Return the [x, y] coordinate for the center point of the cell that contains the specified text.  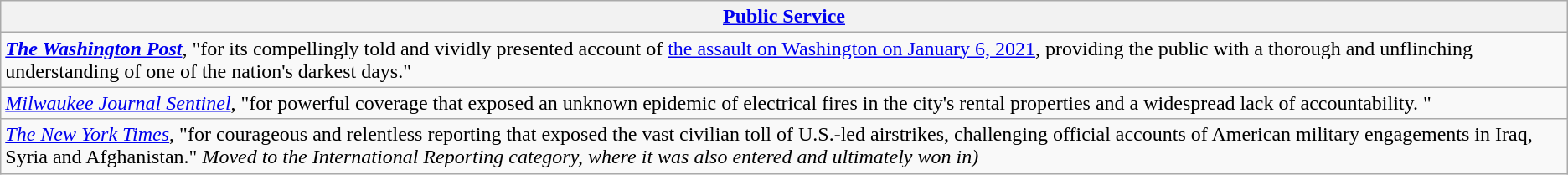
Public Service [784, 17]
